Detect which cell encompasses the target text, then output its [x, y] center coordinate. 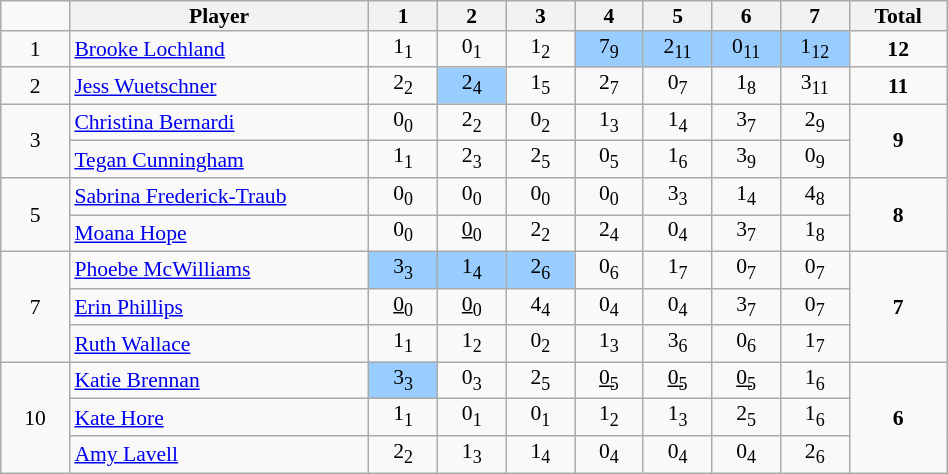
09 [814, 160]
Moana Hope [218, 234]
Erin Phillips [218, 308]
29 [814, 122]
36 [678, 344]
4 [610, 16]
Jess Wuetschner [218, 86]
Kate Hore [218, 418]
Tegan Cunningham [218, 160]
39 [746, 160]
10 [36, 418]
Ruth Wallace [218, 344]
9 [898, 141]
23 [472, 160]
Sabrina Frederick-Traub [218, 196]
03 [472, 380]
211 [678, 50]
Total [898, 16]
Player [218, 16]
011 [746, 50]
15 [540, 86]
311 [814, 86]
Katie Brennan [218, 380]
48 [814, 196]
44 [540, 308]
Brooke Lochland [218, 50]
Phoebe McWilliams [218, 270]
8 [898, 215]
Amy Lavell [218, 454]
79 [610, 50]
112 [814, 50]
Christina Bernardi [218, 122]
27 [610, 86]
